Output the (X, Y) coordinate of the center of the cell containing the given text.  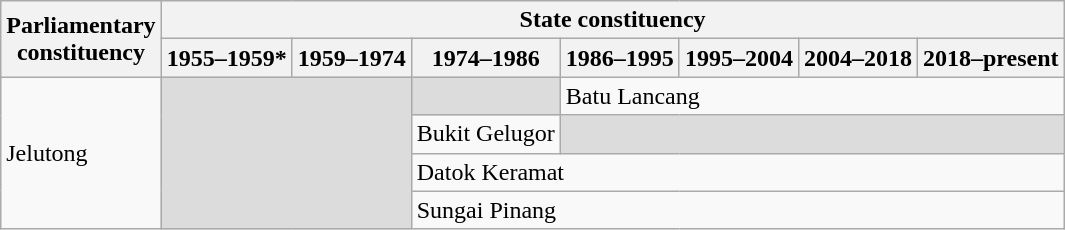
1959–1974 (352, 58)
Parliamentaryconstituency (81, 39)
1974–1986 (486, 58)
Datok Keramat (738, 172)
Sungai Pinang (738, 210)
Batu Lancang (812, 96)
1955–1959* (226, 58)
2018–present (990, 58)
Bukit Gelugor (486, 134)
Jelutong (81, 153)
1986–1995 (620, 58)
2004–2018 (858, 58)
1995–2004 (738, 58)
State constituency (612, 20)
